Determine the (X, Y) coordinate at the center of the cell enclosing the given text.  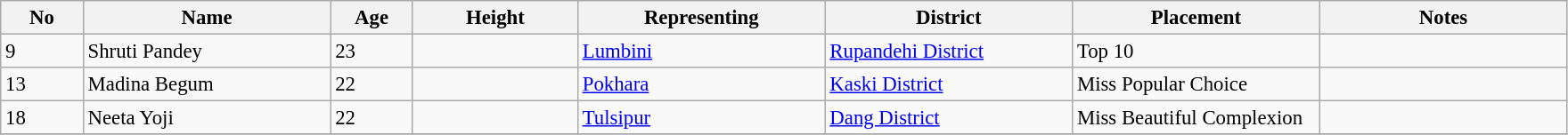
Lumbini (701, 52)
23 (372, 52)
Madina Begum (207, 84)
9 (43, 52)
Tulsipur (701, 118)
District (949, 18)
13 (43, 84)
Neeta Yoji (207, 118)
Age (372, 18)
Notes (1443, 18)
Pokhara (701, 84)
Dang District (949, 118)
Name (207, 18)
No (43, 18)
18 (43, 118)
Miss Popular Choice (1196, 84)
Shruti Pandey (207, 52)
Placement (1196, 18)
Top 10 (1196, 52)
Kaski District (949, 84)
Representing (701, 18)
Height (495, 18)
Miss Beautiful Complexion (1196, 118)
Rupandehi District (949, 52)
